Identify which cell holds the provided text, then report its (x, y) central coordinate. 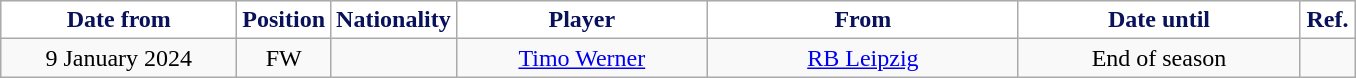
Date until (1158, 20)
End of season (1158, 58)
From (862, 20)
Timo Werner (582, 58)
Ref. (1327, 20)
RB Leipzig (862, 58)
Position (284, 20)
Player (582, 20)
Date from (119, 20)
Nationality (394, 20)
9 January 2024 (119, 58)
FW (284, 58)
